Search for the cell housing the specified text and yield its [X, Y] center coordinate. 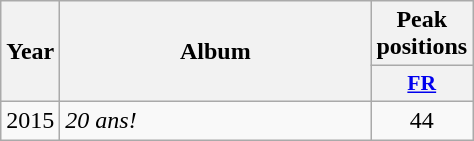
Peak positions [422, 34]
FR [422, 84]
44 [422, 120]
2015 [30, 120]
20 ans! [216, 120]
Year [30, 52]
Album [216, 52]
